Find where the given text appears and provide that cell's center as (x, y) coordinate. 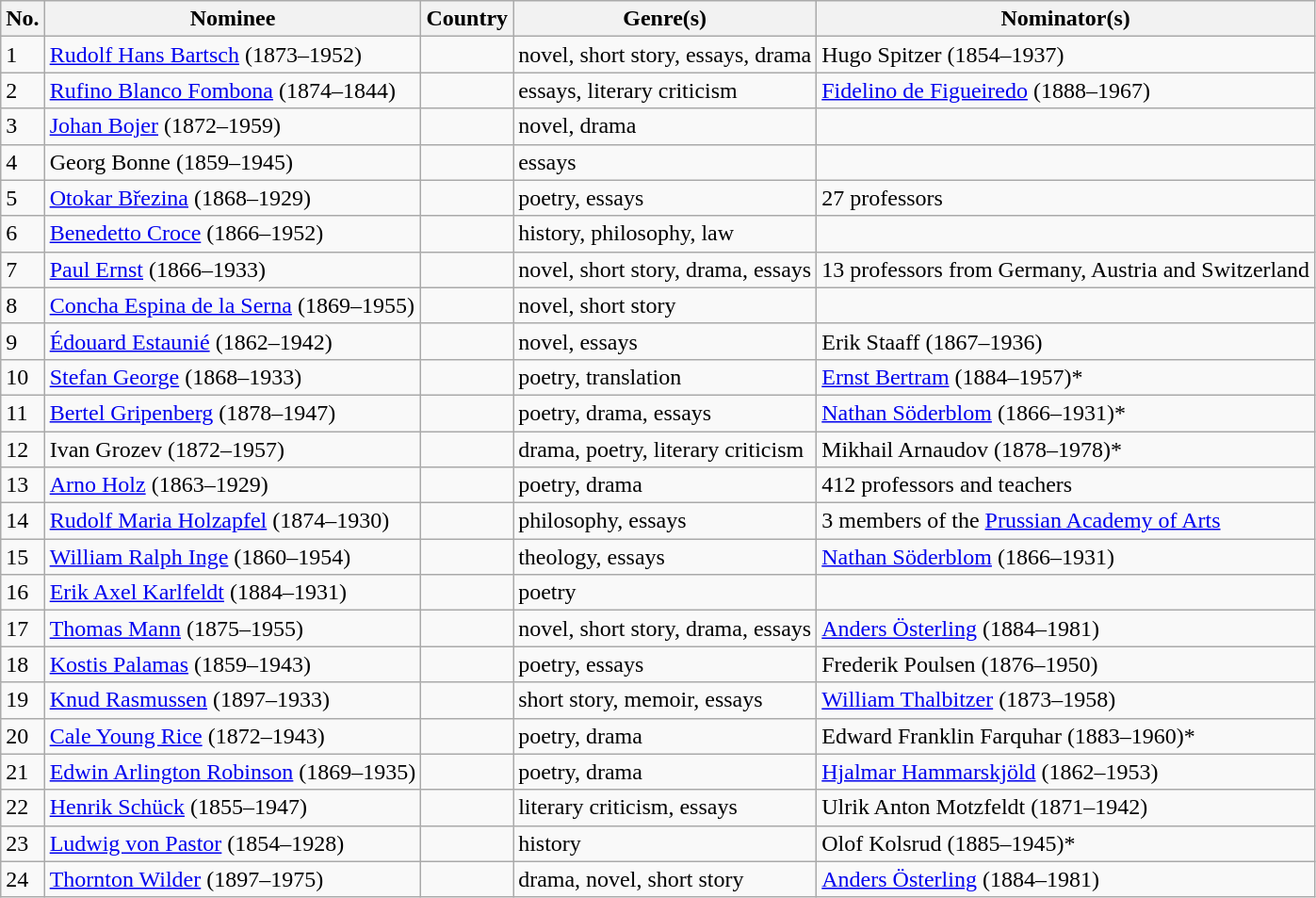
Rudolf Maria Holzapfel (1874–1930) (233, 521)
Mikhail Arnaudov (1878–1978)* (1066, 449)
Knud Rasmussen (1897–1933) (233, 700)
poetry (665, 593)
drama, novel, short story (665, 879)
1 (23, 55)
Rudolf Hans Bartsch (1873–1952) (233, 55)
Nathan Söderblom (1866–1931)* (1066, 413)
short story, memoir, essays (665, 700)
Cale Young Rice (1872–1943) (233, 736)
14 (23, 521)
Thomas Mann (1875–1955) (233, 629)
6 (23, 234)
Country (467, 19)
24 (23, 879)
27 professors (1066, 198)
19 (23, 700)
essays (665, 162)
history, philosophy, law (665, 234)
10 (23, 377)
essays, literary criticism (665, 90)
Olof Kolsrud (1885–1945)* (1066, 843)
novel, short story (665, 305)
Erik Staaff (1867–1936) (1066, 341)
Ernst Bertram (1884–1957)* (1066, 377)
3 (23, 126)
literary criticism, essays (665, 808)
Edwin Arlington Robinson (1869–1935) (233, 772)
Georg Bonne (1859–1945) (233, 162)
philosophy, essays (665, 521)
11 (23, 413)
William Thalbitzer (1873–1958) (1066, 700)
Hugo Spitzer (1854–1937) (1066, 55)
7 (23, 269)
Edward Franklin Farquhar (1883–1960)* (1066, 736)
Kostis Palamas (1859–1943) (233, 664)
3 members of the Prussian Academy of Arts (1066, 521)
Édouard Estaunié (1862–1942) (233, 341)
Nominator(s) (1066, 19)
Hjalmar Hammarskjöld (1862–1953) (1066, 772)
Paul Ernst (1866–1933) (233, 269)
Frederik Poulsen (1876–1950) (1066, 664)
Erik Axel Karlfeldt (1884–1931) (233, 593)
16 (23, 593)
Thornton Wilder (1897–1975) (233, 879)
2 (23, 90)
No. (23, 19)
William Ralph Inge (1860–1954) (233, 557)
8 (23, 305)
23 (23, 843)
Concha Espina de la Serna (1869–1955) (233, 305)
5 (23, 198)
Otokar Březina (1868–1929) (233, 198)
novel, drama (665, 126)
Arno Holz (1863–1929) (233, 485)
18 (23, 664)
21 (23, 772)
Genre(s) (665, 19)
15 (23, 557)
4 (23, 162)
22 (23, 808)
drama, poetry, literary criticism (665, 449)
Stefan George (1868–1933) (233, 377)
history (665, 843)
Bertel Gripenberg (1878–1947) (233, 413)
12 (23, 449)
Rufino Blanco Fombona (1874–1844) (233, 90)
Ludwig von Pastor (1854–1928) (233, 843)
Benedetto Croce (1866–1952) (233, 234)
poetry, drama, essays (665, 413)
novel, short story, essays, drama (665, 55)
theology, essays (665, 557)
Ulrik Anton Motzfeldt (1871–1942) (1066, 808)
poetry, translation (665, 377)
17 (23, 629)
Nathan Söderblom (1866–1931) (1066, 557)
412 professors and teachers (1066, 485)
Fidelino de Figueiredo (1888–1967) (1066, 90)
Ivan Grozev (1872–1957) (233, 449)
Nominee (233, 19)
20 (23, 736)
Johan Bojer (1872–1959) (233, 126)
novel, essays (665, 341)
9 (23, 341)
13 professors from Germany, Austria and Switzerland (1066, 269)
Henrik Schück (1855–1947) (233, 808)
13 (23, 485)
